Output the (x, y) coordinate of the center of the cell containing the given text.  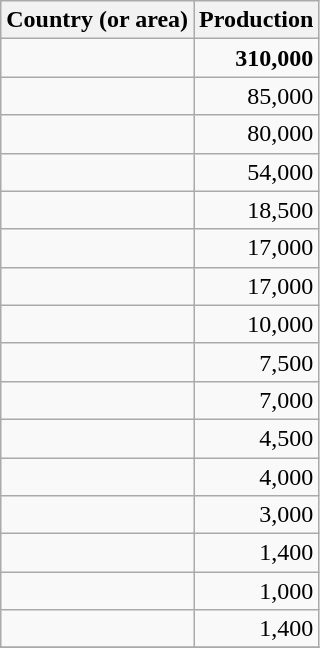
1,000 (256, 591)
4,000 (256, 477)
3,000 (256, 515)
80,000 (256, 134)
4,500 (256, 438)
54,000 (256, 172)
7,000 (256, 400)
10,000 (256, 324)
Production (256, 20)
Country (or area) (98, 20)
7,500 (256, 362)
18,500 (256, 210)
310,000 (256, 58)
85,000 (256, 96)
